From the cell containing the given text, extract its center point as [x, y] coordinate. 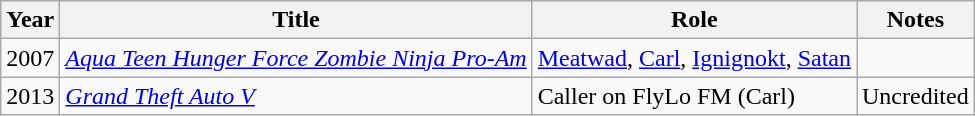
Aqua Teen Hunger Force Zombie Ninja Pro-Am [296, 58]
Title [296, 20]
Role [694, 20]
2013 [30, 96]
Caller on FlyLo FM (Carl) [694, 96]
Uncredited [915, 96]
Meatwad, Carl, Ignignokt, Satan [694, 58]
Year [30, 20]
2007 [30, 58]
Notes [915, 20]
Grand Theft Auto V [296, 96]
